Return [X, Y] of the center of cell containing provided text 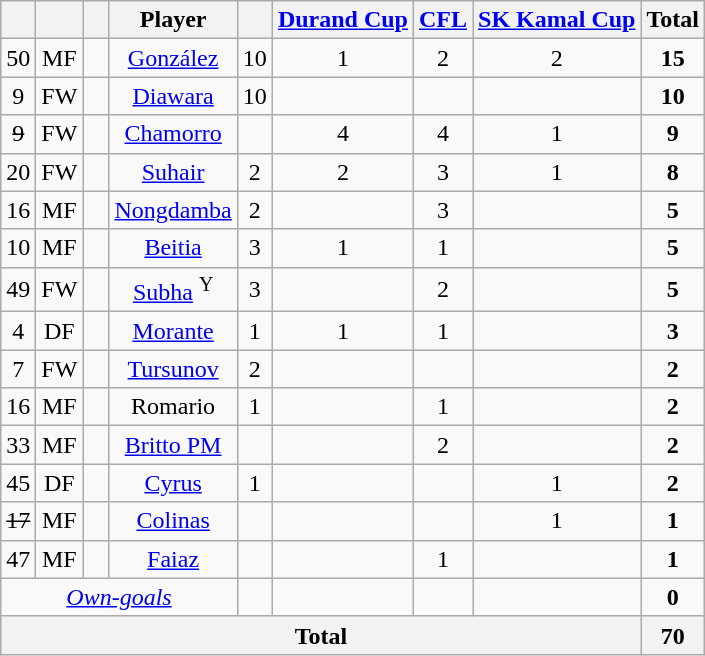
Tursunov [173, 369]
45 [18, 483]
González [173, 58]
Colinas [173, 521]
Nongdamba [173, 210]
50 [18, 58]
70 [673, 635]
20 [18, 172]
Faiaz [173, 559]
17 [18, 521]
Diawara [173, 96]
7 [18, 369]
CFL [442, 20]
Cyrus [173, 483]
Subha Y [173, 290]
Beitia [173, 248]
8 [673, 172]
SK Kamal Cup [557, 20]
Own-goals [120, 597]
Suhair [173, 172]
Player [173, 20]
Morante [173, 331]
49 [18, 290]
0 [673, 597]
Chamorro [173, 134]
Durand Cup [342, 20]
Romario [173, 407]
33 [18, 445]
47 [18, 559]
Britto PM [173, 445]
15 [673, 58]
